Return the [X, Y] coordinate for the center point of the cell that contains the specified text.  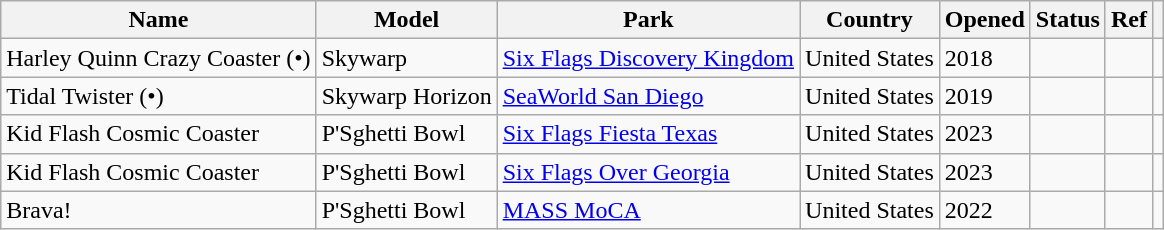
Six Flags Fiesta Texas [648, 134]
Park [648, 20]
Skywarp [406, 58]
2022 [984, 210]
Country [870, 20]
Skywarp Horizon [406, 96]
Opened [984, 20]
MASS MoCA [648, 210]
Six Flags Over Georgia [648, 172]
Harley Quinn Crazy Coaster (•) [158, 58]
Status [1068, 20]
2018 [984, 58]
Name [158, 20]
Ref [1128, 20]
Tidal Twister (•) [158, 96]
Model [406, 20]
Six Flags Discovery Kingdom [648, 58]
Brava! [158, 210]
SeaWorld San Diego [648, 96]
2019 [984, 96]
